Detect which cell encompasses the target text, then output its (x, y) center coordinate. 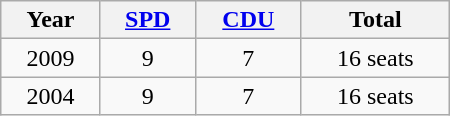
Total (375, 20)
CDU (248, 20)
SPD (148, 20)
2009 (50, 58)
Year (50, 20)
2004 (50, 96)
